Locate the cell with the specified text and output its [X, Y] center coordinate. 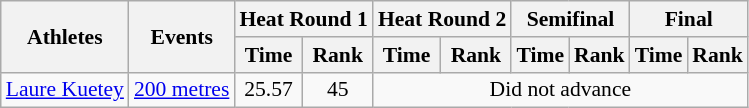
200 metres [182, 90]
Final [689, 19]
25.57 [268, 90]
Heat Round 1 [303, 19]
Athletes [65, 36]
Heat Round 2 [442, 19]
Events [182, 36]
Laure Kuetey [65, 90]
45 [338, 90]
Did not advance [560, 90]
Semifinal [570, 19]
